Return the (x, y) coordinate for the center point of the cell that contains the specified text.  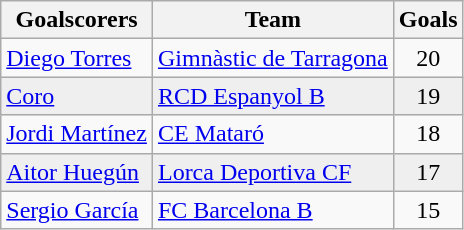
Coro (77, 96)
CE Mataró (272, 134)
Team (272, 20)
Jordi Martínez (77, 134)
RCD Espanyol B (272, 96)
Diego Torres (77, 58)
17 (428, 172)
15 (428, 210)
Gimnàstic de Tarragona (272, 58)
FC Barcelona B (272, 210)
19 (428, 96)
20 (428, 58)
Goals (428, 20)
Aitor Huegún (77, 172)
Goalscorers (77, 20)
18 (428, 134)
Lorca Deportiva CF (272, 172)
Sergio García (77, 210)
